Determine the (x, y) coordinate at the center of the cell enclosing the given text.  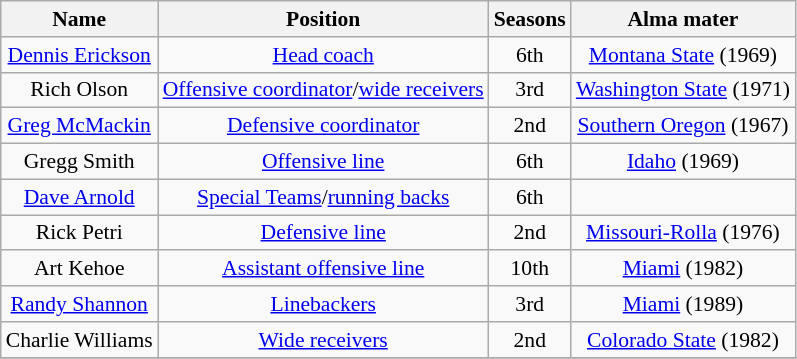
10th (530, 269)
Defensive coordinator (324, 126)
Position (324, 19)
Colorado State (1982) (683, 340)
Offensive line (324, 162)
Washington State (1971) (683, 90)
Charlie Williams (80, 340)
Name (80, 19)
Idaho (1969) (683, 162)
Randy Shannon (80, 304)
Dennis Erickson (80, 55)
Dave Arnold (80, 197)
Southern Oregon (1967) (683, 126)
Missouri-Rolla (1976) (683, 233)
Special Teams/running backs (324, 197)
Seasons (530, 19)
Miami (1982) (683, 269)
Rick Petri (80, 233)
Assistant offensive line (324, 269)
Greg McMackin (80, 126)
Wide receivers (324, 340)
Linebackers (324, 304)
Rich Olson (80, 90)
Alma mater (683, 19)
Montana State (1969) (683, 55)
Defensive line (324, 233)
Gregg Smith (80, 162)
Miami (1989) (683, 304)
Art Kehoe (80, 269)
Offensive coordinator/wide receivers (324, 90)
Head coach (324, 55)
